Return the [x, y] coordinate for the center point of the cell that contains the specified text.  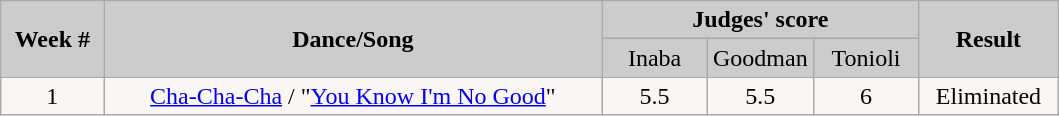
Cha-Cha-Cha / "You Know I'm No Good" [353, 96]
Inaba [655, 58]
6 [866, 96]
Result [988, 39]
Judges' score [760, 20]
Week # [52, 39]
Eliminated [988, 96]
Goodman [760, 58]
1 [52, 96]
Tonioli [866, 58]
Dance/Song [353, 39]
